Locate the cell with the specified text and output its [X, Y] center coordinate. 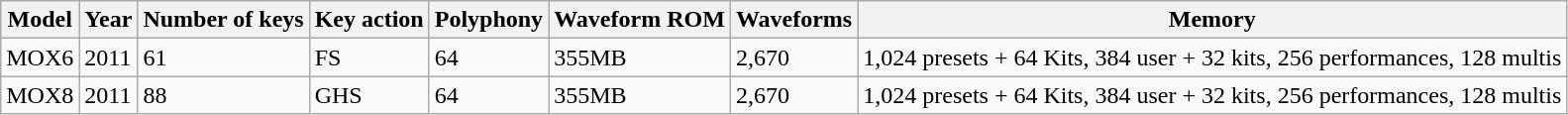
Memory [1212, 20]
MOX6 [40, 57]
Key action [368, 20]
GHS [368, 95]
Year [109, 20]
Waveforms [793, 20]
88 [224, 95]
Waveform ROM [640, 20]
61 [224, 57]
Model [40, 20]
FS [368, 57]
MOX8 [40, 95]
Polyphony [488, 20]
Number of keys [224, 20]
